Locate the cell with the specified text and output its [x, y] center coordinate. 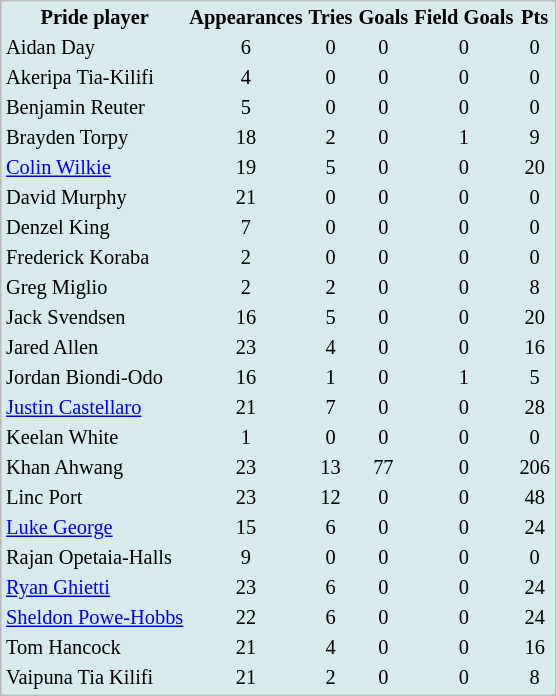
19 [246, 168]
Field Goals [464, 18]
Rajan Opetaia-Halls [94, 558]
77 [384, 468]
Vaipuna Tia Kilifi [94, 678]
206 [535, 468]
18 [246, 138]
Benjamin Reuter [94, 108]
Brayden Torpy [94, 138]
Greg Miglio [94, 288]
Tom Hancock [94, 648]
Goals [384, 18]
Aidan Day [94, 48]
Ryan Ghietti [94, 588]
48 [535, 498]
15 [246, 528]
Jared Allen [94, 348]
Frederick Koraba [94, 258]
Linc Port [94, 498]
Colin Wilkie [94, 168]
Tries [330, 18]
Khan Ahwang [94, 468]
28 [535, 408]
Denzel King [94, 228]
David Murphy [94, 198]
Luke George [94, 528]
Keelan White [94, 438]
Justin Castellaro [94, 408]
Pts [535, 18]
Jordan Biondi-Odo [94, 378]
13 [330, 468]
Pride player [94, 18]
12 [330, 498]
Akeripa Tia-Kilifi [94, 78]
Sheldon Powe-Hobbs [94, 618]
Appearances [246, 18]
22 [246, 618]
Jack Svendsen [94, 318]
